Search for the cell housing the specified text and yield its (x, y) center coordinate. 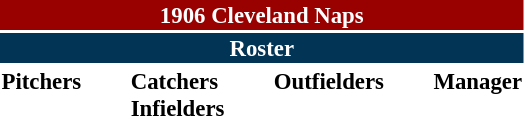
1906 Cleveland Naps (262, 15)
Roster (262, 48)
